For the text-containing cell, return its midpoint in [x, y] coordinate format. 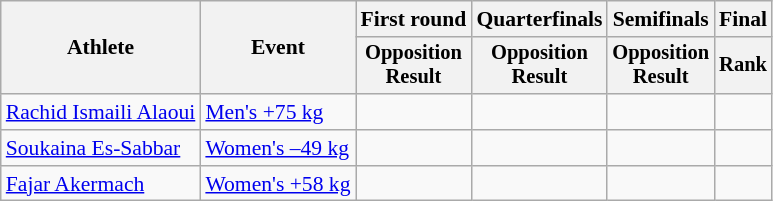
Event [278, 48]
Final [743, 19]
First round [414, 19]
Athlete [101, 48]
Quarterfinals [539, 19]
Rank [743, 66]
Rachid Ismaili Alaoui [101, 112]
Men's +75 kg [278, 112]
Soukaina Es-Sabbar [101, 148]
Women's –49 kg [278, 148]
Semifinals [660, 19]
